Pinpoint the cell where the given text exists, returning its [x, y] midpoint coordinate. 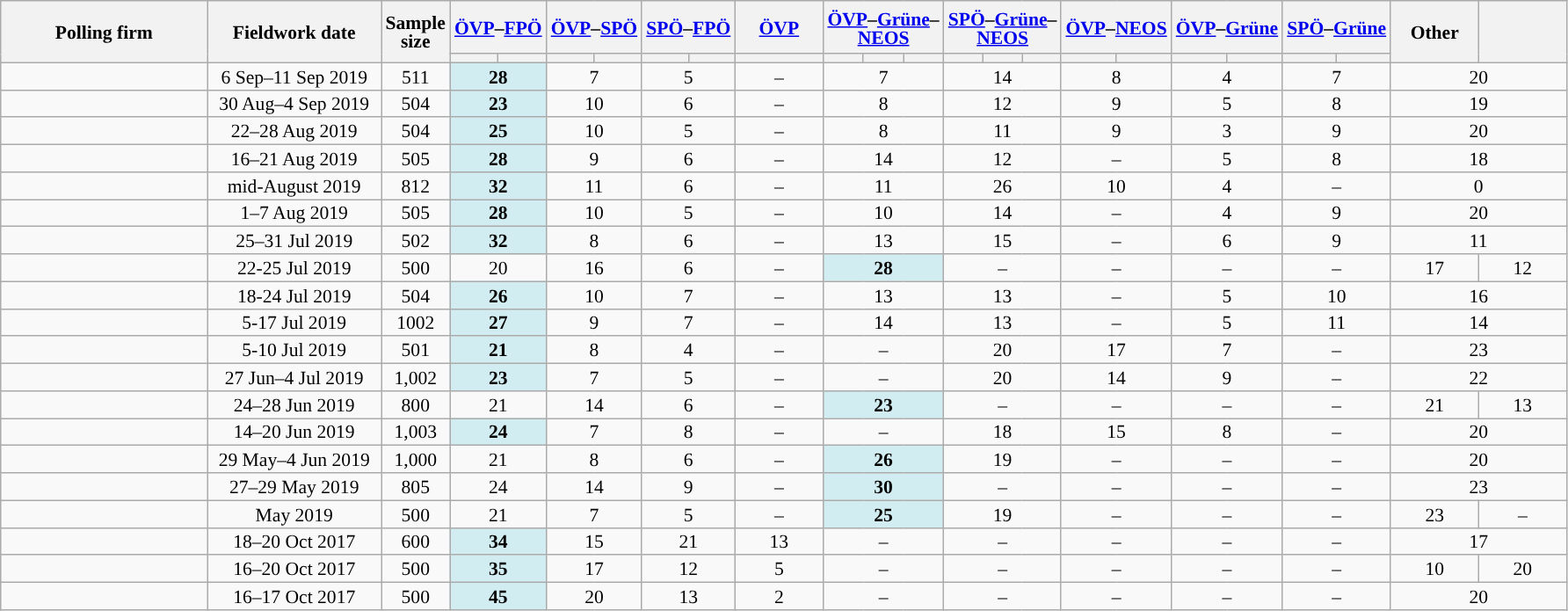
2 [779, 596]
18–20 Oct 2017 [294, 542]
ÖVP–SPÖ [594, 27]
24–28 Jun 2019 [294, 404]
3 [1227, 132]
5-10 Jul 2019 [294, 350]
25–31 Jul 2019 [294, 241]
SPÖ–Grüne [1336, 27]
501 [416, 350]
16–21 Aug 2019 [294, 158]
35 [498, 570]
29 May–4 Jun 2019 [294, 459]
1002 [416, 322]
22 [1478, 378]
May 2019 [294, 513]
0 [1478, 186]
34 [498, 542]
ÖVP–NEOS [1116, 27]
1,003 [416, 433]
511 [416, 76]
Fieldwork date [294, 32]
ÖVP [779, 27]
22-25 Jul 2019 [294, 267]
SPÖ–FPÖ [688, 27]
16–20 Oct 2017 [294, 570]
600 [416, 542]
Polling firm [104, 32]
18-24 Jul 2019 [294, 295]
ÖVP–Grüne [1227, 27]
1,000 [416, 459]
27 Jun–4 Jul 2019 [294, 378]
45 [498, 596]
502 [416, 241]
ÖVP–Grüne–NEOS [882, 27]
Samplesize [416, 32]
5-17 Jul 2019 [294, 322]
805 [416, 487]
27 [498, 322]
1,002 [416, 378]
22–28 Aug 2019 [294, 132]
27–29 May 2019 [294, 487]
800 [416, 404]
30 [882, 487]
Other [1434, 32]
30 Aug–4 Sep 2019 [294, 104]
14–20 Jun 2019 [294, 433]
mid-August 2019 [294, 186]
6 Sep–11 Sep 2019 [294, 76]
ÖVP–FPÖ [498, 27]
SPÖ–Grüne–NEOS [1003, 27]
812 [416, 186]
1–7 Aug 2019 [294, 213]
16–17 Oct 2017 [294, 596]
